From the cell containing the given text, extract its center point as [X, Y] coordinate. 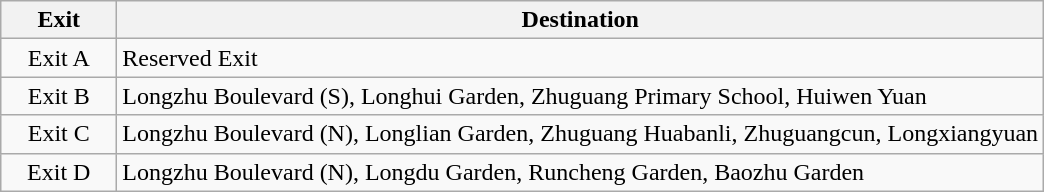
Longzhu Boulevard (S), Longhui Garden, Zhuguang Primary School, Huiwen Yuan [580, 96]
Exit A [59, 58]
Exit B [59, 96]
Exit C [59, 134]
Exit [59, 20]
Longzhu Boulevard (N), Longlian Garden, Zhuguang Huabanli, Zhuguangcun, Longxiangyuan [580, 134]
Destination [580, 20]
Reserved Exit [580, 58]
Longzhu Boulevard (N), Longdu Garden, Runcheng Garden, Baozhu Garden [580, 172]
Exit D [59, 172]
